Capture the cell that displays the provided text and extract its [X, Y] central coordinate. 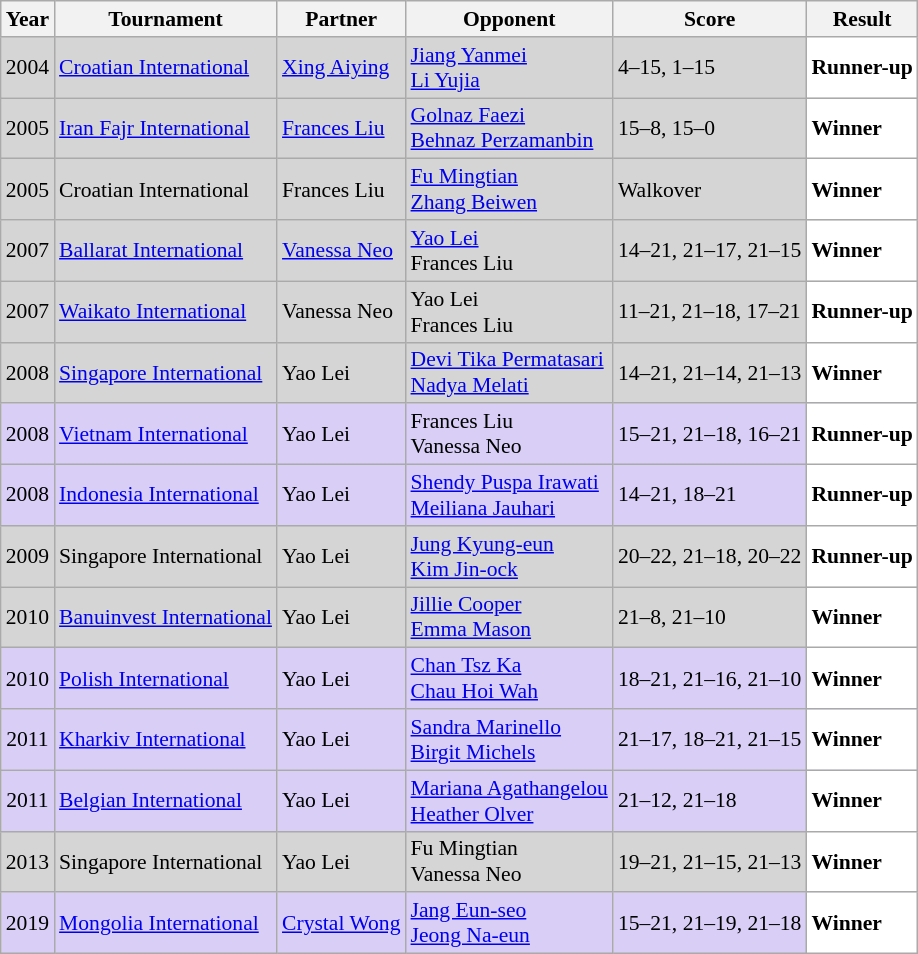
Indonesia International [166, 496]
Shendy Puspa Irawati Meiliana Jauhari [510, 496]
Banuinvest International [166, 618]
2009 [28, 556]
Frances Liu Vanessa Neo [510, 434]
Result [862, 19]
Crystal Wong [342, 924]
Belgian International [166, 800]
20–22, 21–18, 20–22 [710, 556]
14–21, 21–17, 21–15 [710, 250]
Golnaz Faezi Behnaz Perzamanbin [510, 128]
Sandra Marinello Birgit Michels [510, 740]
Chan Tsz Ka Chau Hoi Wah [510, 678]
2013 [28, 862]
Score [710, 19]
Opponent [510, 19]
Fu Mingtian Zhang Beiwen [510, 190]
Fu Mingtian Vanessa Neo [510, 862]
15–21, 21–19, 21–18 [710, 924]
18–21, 21–16, 21–10 [710, 678]
21–17, 18–21, 21–15 [710, 740]
Year [28, 19]
Kharkiv International [166, 740]
Vietnam International [166, 434]
Jung Kyung-eun Kim Jin-ock [510, 556]
2004 [28, 68]
Ballarat International [166, 250]
Tournament [166, 19]
Mariana Agathangelou Heather Olver [510, 800]
Jang Eun-seo Jeong Na-eun [510, 924]
Devi Tika Permatasari Nadya Melati [510, 372]
Mongolia International [166, 924]
Walkover [710, 190]
15–8, 15–0 [710, 128]
19–21, 21–15, 21–13 [710, 862]
14–21, 21–14, 21–13 [710, 372]
Waikato International [166, 312]
21–8, 21–10 [710, 618]
4–15, 1–15 [710, 68]
11–21, 21–18, 17–21 [710, 312]
2019 [28, 924]
14–21, 18–21 [710, 496]
Jiang Yanmei Li Yujia [510, 68]
Partner [342, 19]
Polish International [166, 678]
21–12, 21–18 [710, 800]
Xing Aiying [342, 68]
Jillie Cooper Emma Mason [510, 618]
Iran Fajr International [166, 128]
15–21, 21–18, 16–21 [710, 434]
